Scan for the cell matching the given text and deliver its [X, Y] coordinate at center. 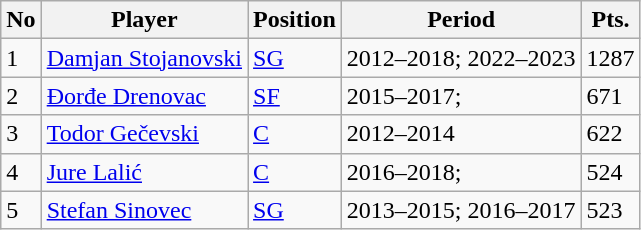
Đorđe Drenovac [144, 96]
Damjan Stojanovski [144, 58]
2012–2018; 2022–2023 [461, 58]
2 [21, 96]
3 [21, 134]
Position [295, 20]
Todor Gečevski [144, 134]
Jure Lalić [144, 172]
524 [610, 172]
4 [21, 172]
Pts. [610, 20]
523 [610, 210]
2012–2014 [461, 134]
Stefan Sinovec [144, 210]
622 [610, 134]
5 [21, 210]
Period [461, 20]
2015–2017; [461, 96]
2016–2018; [461, 172]
2013–2015; 2016–2017 [461, 210]
1 [21, 58]
No [21, 20]
671 [610, 96]
SF [295, 96]
Player [144, 20]
1287 [610, 58]
